Extract the (X, Y) coordinate from the center of the cell holding the provided text.  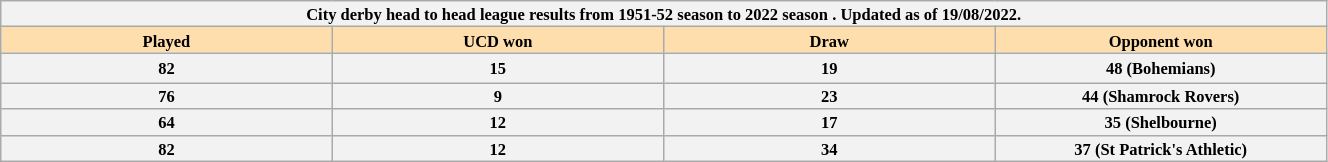
9 (498, 96)
34 (830, 148)
Played (166, 40)
Opponent won (1160, 40)
17 (830, 122)
76 (166, 96)
37 (St Patrick's Athletic) (1160, 148)
City derby head to head league results from 1951-52 season to 2022 season . Updated as of 19/08/2022. (664, 14)
UCD won (498, 40)
64 (166, 122)
Draw (830, 40)
23 (830, 96)
15 (498, 68)
35 (Shelbourne) (1160, 122)
19 (830, 68)
44 (Shamrock Rovers) (1160, 96)
48 (Bohemians) (1160, 68)
